Output the [x, y] coordinate of the center of the cell containing the given text.  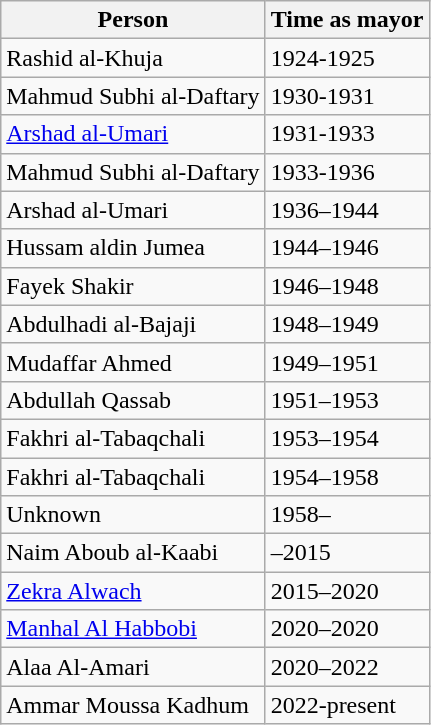
1951–1953 [347, 400]
Abdullah Qassab [133, 400]
Abdulhadi al-Bajaji [133, 324]
1949–1951 [347, 362]
Unknown [133, 515]
Fayek Shakir [133, 286]
1948–1949 [347, 324]
1933-1936 [347, 172]
1936–1944 [347, 210]
Ammar Moussa Kadhum [133, 705]
Manhal Al Habbobi [133, 629]
–2015 [347, 553]
1924-1925 [347, 58]
1958– [347, 515]
1944–1946 [347, 248]
1946–1948 [347, 286]
Zekra Alwach [133, 591]
2020–2020 [347, 629]
2015–2020 [347, 591]
Alaa Al-Amari [133, 667]
Naim Aboub al-Kaabi [133, 553]
Mudaffar Ahmed [133, 362]
1953–1954 [347, 438]
2022-present [347, 705]
Person [133, 20]
2020–2022 [347, 667]
1931-1933 [347, 134]
Time as mayor [347, 20]
Rashid al-Khuja [133, 58]
Hussam aldin Jumea [133, 248]
1930-1931 [347, 96]
1954–1958 [347, 477]
